Locate the cell with the specified text and output its [X, Y] center coordinate. 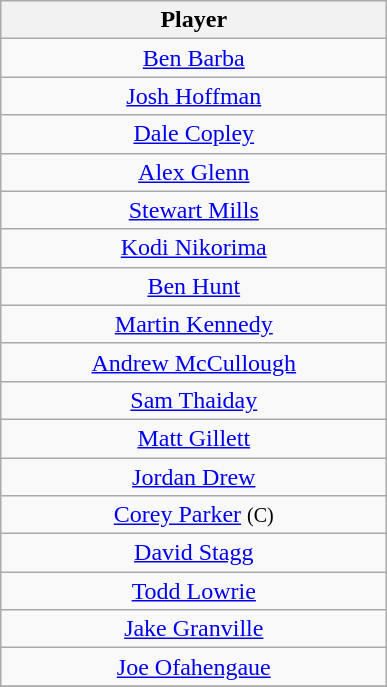
Matt Gillett [194, 438]
Ben Hunt [194, 286]
Kodi Nikorima [194, 248]
Todd Lowrie [194, 591]
Stewart Mills [194, 210]
Andrew McCullough [194, 362]
Alex Glenn [194, 172]
Joe Ofahengaue [194, 667]
Ben Barba [194, 58]
Player [194, 20]
Josh Hoffman [194, 96]
Corey Parker (C) [194, 515]
Jake Granville [194, 629]
Martin Kennedy [194, 324]
Jordan Drew [194, 477]
David Stagg [194, 553]
Dale Copley [194, 134]
Sam Thaiday [194, 400]
